From the cell containing the given text, extract its center point as (x, y) coordinate. 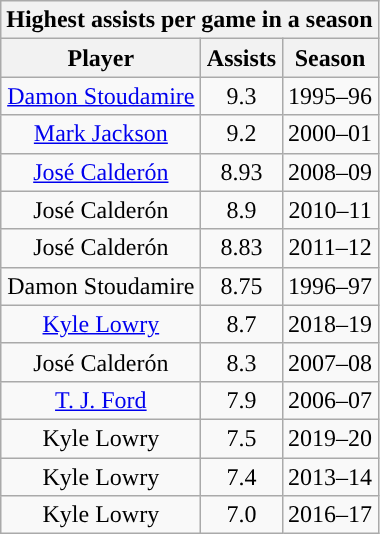
Assists (242, 58)
2000–01 (330, 134)
1996–97 (330, 286)
2007–08 (330, 362)
7.0 (242, 515)
2008–09 (330, 172)
Season (330, 58)
8.83 (242, 248)
2006–07 (330, 400)
1995–96 (330, 96)
2013–14 (330, 477)
7.5 (242, 438)
9.3 (242, 96)
2019–20 (330, 438)
Mark Jackson (101, 134)
8.9 (242, 210)
9.2 (242, 134)
T. J. Ford (101, 400)
8.93 (242, 172)
2018–19 (330, 324)
Highest assists per game in a season (190, 20)
8.3 (242, 362)
8.75 (242, 286)
7.4 (242, 477)
8.7 (242, 324)
2011–12 (330, 248)
Player (101, 58)
2016–17 (330, 515)
2010–11 (330, 210)
7.9 (242, 400)
